Return (X, Y) of the center of cell containing provided text 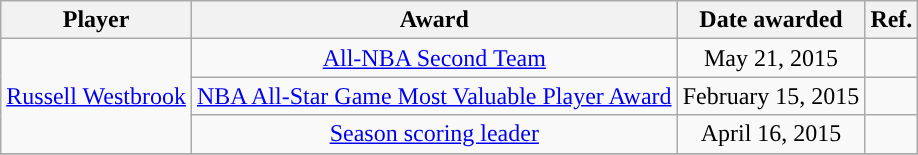
Award (434, 20)
May 21, 2015 (771, 58)
NBA All-Star Game Most Valuable Player Award (434, 96)
Ref. (892, 20)
Russell Westbrook (96, 96)
All-NBA Second Team (434, 58)
Date awarded (771, 20)
Player (96, 20)
Season scoring leader (434, 134)
April 16, 2015 (771, 134)
February 15, 2015 (771, 96)
